Determine the (x, y) coordinate at the center of the cell enclosing the given text.  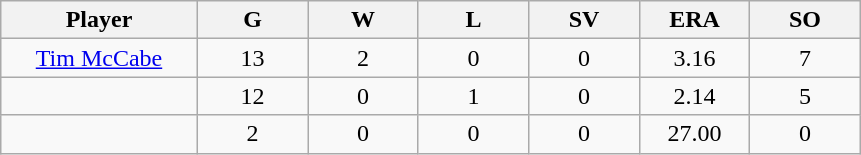
5 (806, 96)
L (474, 20)
G (252, 20)
7 (806, 58)
13 (252, 58)
2.14 (694, 96)
Player (99, 20)
ERA (694, 20)
SO (806, 20)
27.00 (694, 134)
12 (252, 96)
1 (474, 96)
3.16 (694, 58)
Tim McCabe (99, 58)
SV (584, 20)
W (364, 20)
